Search for the cell housing the specified text and yield its (X, Y) center coordinate. 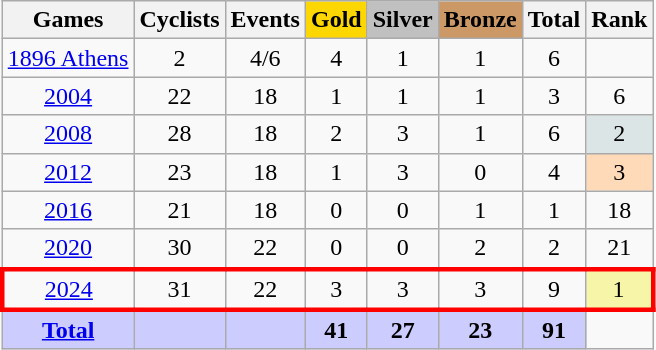
1896 Athens (68, 58)
2008 (68, 134)
4/6 (265, 58)
2020 (68, 249)
30 (180, 249)
Rank (620, 20)
31 (180, 290)
2024 (68, 290)
28 (180, 134)
9 (554, 290)
Games (68, 20)
91 (554, 330)
2016 (68, 210)
2012 (68, 172)
41 (336, 330)
Gold (336, 20)
Silver (402, 20)
Cyclists (180, 20)
Bronze (480, 20)
27 (402, 330)
2004 (68, 96)
Events (265, 20)
